Locate the cell with the specified text and output its [X, Y] center coordinate. 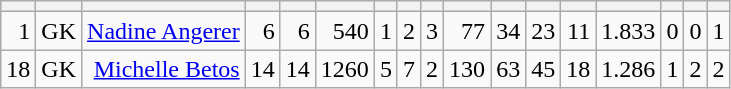
3 [432, 31]
540 [344, 31]
1.286 [628, 69]
1.833 [628, 31]
Michelle Betos [164, 69]
34 [508, 31]
Nadine Angerer [164, 31]
77 [468, 31]
63 [508, 69]
7 [408, 69]
130 [468, 69]
1260 [344, 69]
23 [544, 31]
11 [578, 31]
45 [544, 69]
5 [386, 69]
